Return the (X, Y) coordinate for the center point of the cell that contains the specified text.  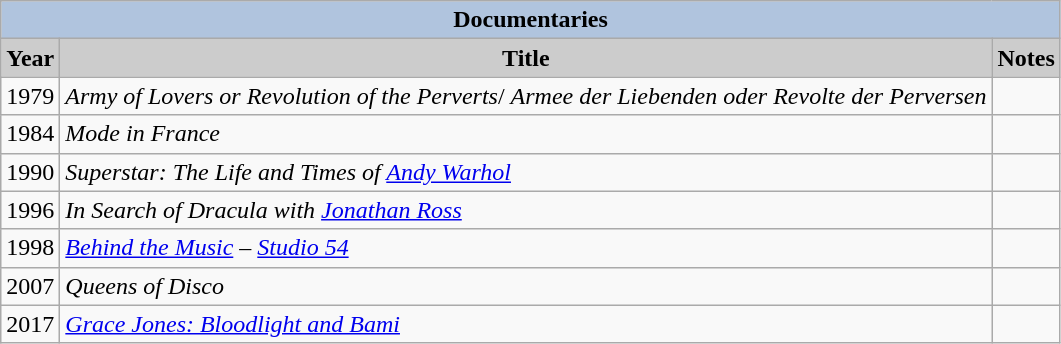
Behind the Music – Studio 54 (526, 248)
Mode in France (526, 134)
Notes (1026, 58)
Grace Jones: Bloodlight and Bami (526, 324)
Army of Lovers or Revolution of the Perverts/ Armee der Liebenden oder Revolte der Perversen (526, 96)
1996 (30, 210)
1990 (30, 172)
Superstar: The Life and Times of Andy Warhol (526, 172)
1979 (30, 96)
1998 (30, 248)
Queens of Disco (526, 286)
2007 (30, 286)
Year (30, 58)
2017 (30, 324)
Documentaries (531, 20)
In Search of Dracula with Jonathan Ross (526, 210)
Title (526, 58)
1984 (30, 134)
